Search for the cell housing the specified text and yield its (x, y) center coordinate. 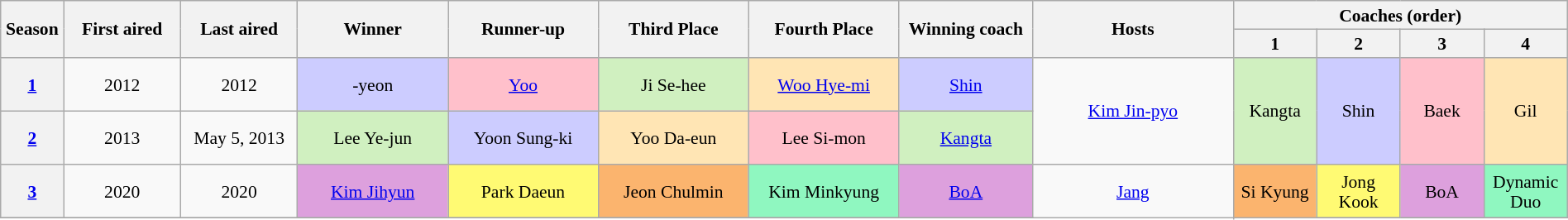
Jong Kook (1358, 192)
Baek (1442, 111)
Jeon Chulmin (673, 192)
Lee Si-mon (824, 137)
May 5, 2013 (238, 137)
Jang (1133, 192)
4 (1525, 43)
Fourth Place (824, 29)
Lee Ye-jun (373, 137)
Yoo Da-eun (673, 137)
Dynamic Duo (1525, 192)
Hosts (1133, 29)
Si Kyung (1275, 192)
Third Place (673, 29)
Last aired (238, 29)
Woo Hye-mi (824, 84)
Season (32, 29)
Yoon Sung-ki (523, 137)
2013 (122, 137)
Winning coach (966, 29)
First aired (122, 29)
Kim Minkyung (824, 192)
Kim Jihyun (373, 192)
Kim Jin-pyo (1133, 111)
Winner (373, 29)
-yeon (373, 84)
Gil (1525, 111)
Park Daeun (523, 192)
Coaches (order) (1400, 15)
Yoo (523, 84)
Runner-up (523, 29)
Ji Se-hee (673, 84)
